Return [X, Y] of the center of cell containing provided text 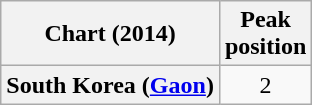
Chart (2014) [110, 34]
South Korea (Gaon) [110, 85]
2 [265, 85]
Peakposition [265, 34]
